Determine the (x, y) coordinate at the center of the cell enclosing the given text.  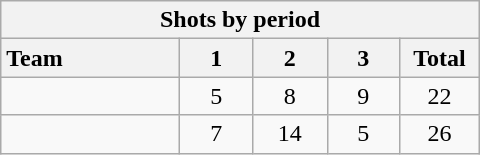
14 (290, 134)
3 (363, 58)
2 (290, 58)
22 (440, 96)
7 (216, 134)
Shots by period (240, 20)
9 (363, 96)
8 (290, 96)
Team (90, 58)
Total (440, 58)
26 (440, 134)
1 (216, 58)
